From the cell containing the given text, extract its center point as [X, Y] coordinate. 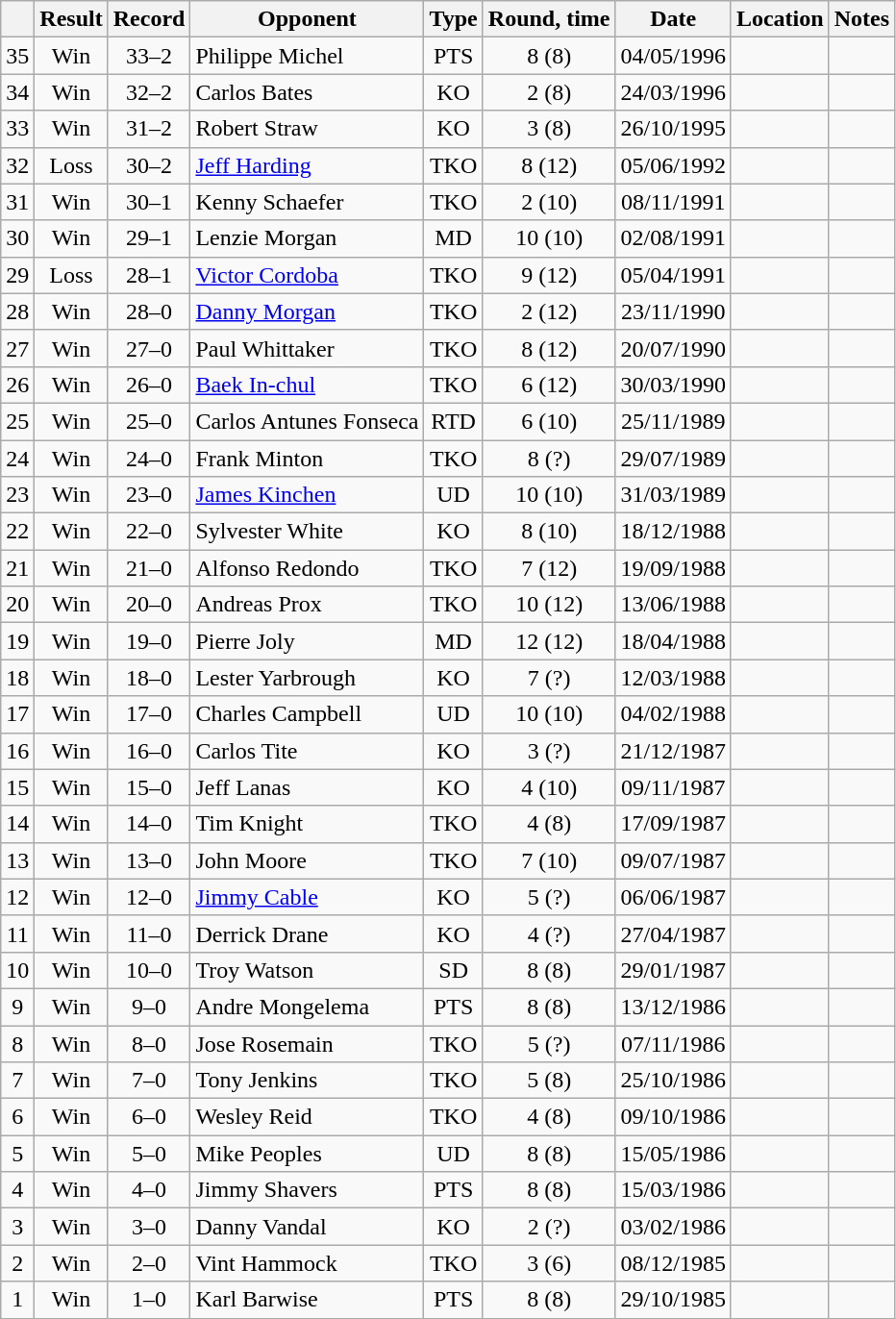
7–0 [149, 1081]
29–1 [149, 238]
21/12/1987 [673, 751]
Vint Hammock [308, 1263]
John Moore [308, 860]
2 [17, 1263]
27 [17, 348]
Tim Knight [308, 824]
Derrick Drane [308, 933]
Opponent [308, 19]
25/11/1989 [673, 421]
3–0 [149, 1227]
Andreas Prox [308, 605]
9 (12) [549, 275]
08/12/1985 [673, 1263]
06/06/1987 [673, 897]
15/03/1986 [673, 1190]
Jimmy Cable [308, 897]
6–0 [149, 1117]
26 [17, 385]
9–0 [149, 1007]
Alfonso Redondo [308, 568]
James Kinchen [308, 495]
29 [17, 275]
Notes [861, 19]
09/10/1986 [673, 1117]
Result [71, 19]
4–0 [149, 1190]
05/04/1991 [673, 275]
7 [17, 1081]
29/07/1989 [673, 459]
17/09/1987 [673, 824]
17 [17, 714]
4 (10) [549, 787]
RTD [454, 421]
15–0 [149, 787]
4 (?) [549, 933]
19 [17, 641]
16–0 [149, 751]
2 (?) [549, 1227]
2 (8) [549, 92]
12/03/1988 [673, 678]
26/10/1995 [673, 129]
4 [17, 1190]
18–0 [149, 678]
Charles Campbell [308, 714]
8–0 [149, 1043]
8 (10) [549, 532]
Jimmy Shavers [308, 1190]
05/06/1992 [673, 165]
1 [17, 1300]
18/04/1988 [673, 641]
28–0 [149, 311]
25 [17, 421]
Record [149, 19]
5 [17, 1154]
09/07/1987 [673, 860]
20 [17, 605]
Pierre Joly [308, 641]
SD [454, 970]
32–2 [149, 92]
6 (12) [549, 385]
Wesley Reid [308, 1117]
26–0 [149, 385]
2–0 [149, 1263]
31–2 [149, 129]
04/05/1996 [673, 56]
25/10/1986 [673, 1081]
14 [17, 824]
07/11/1986 [673, 1043]
11 [17, 933]
Frank Minton [308, 459]
8 (?) [549, 459]
10–0 [149, 970]
Date [673, 19]
23–0 [149, 495]
Tony Jenkins [308, 1081]
Carlos Antunes Fonseca [308, 421]
30/03/1990 [673, 385]
2 (10) [549, 202]
5 (8) [549, 1081]
33–2 [149, 56]
34 [17, 92]
Victor Cordoba [308, 275]
5–0 [149, 1154]
30–2 [149, 165]
Mike Peoples [308, 1154]
Carlos Bates [308, 92]
Jose Rosemain [308, 1043]
27/04/1987 [673, 933]
Jeff Harding [308, 165]
27–0 [149, 348]
33 [17, 129]
23/11/1990 [673, 311]
03/02/1986 [673, 1227]
14–0 [149, 824]
13 [17, 860]
Kenny Schaefer [308, 202]
Baek In-chul [308, 385]
7 (10) [549, 860]
12–0 [149, 897]
Karl Barwise [308, 1300]
Location [780, 19]
Lester Yarbrough [308, 678]
7 (?) [549, 678]
20/07/1990 [673, 348]
13–0 [149, 860]
28 [17, 311]
04/02/1988 [673, 714]
31 [17, 202]
19–0 [149, 641]
15 [17, 787]
10 [17, 970]
12 (12) [549, 641]
13/12/1986 [673, 1007]
16 [17, 751]
20–0 [149, 605]
30 [17, 238]
13/06/1988 [673, 605]
6 (10) [549, 421]
08/11/1991 [673, 202]
32 [17, 165]
Philippe Michel [308, 56]
21 [17, 568]
19/09/1988 [673, 568]
23 [17, 495]
Troy Watson [308, 970]
25–0 [149, 421]
24/03/1996 [673, 92]
Paul Whittaker [308, 348]
Danny Morgan [308, 311]
12 [17, 897]
10 (12) [549, 605]
3 (?) [549, 751]
6 [17, 1117]
Round, time [549, 19]
Lenzie Morgan [308, 238]
21–0 [149, 568]
Robert Straw [308, 129]
35 [17, 56]
1–0 [149, 1300]
11–0 [149, 933]
17–0 [149, 714]
30–1 [149, 202]
22–0 [149, 532]
2 (12) [549, 311]
Andre Mongelema [308, 1007]
Jeff Lanas [308, 787]
24–0 [149, 459]
8 [17, 1043]
22 [17, 532]
28–1 [149, 275]
9 [17, 1007]
24 [17, 459]
29/10/1985 [673, 1300]
31/03/1989 [673, 495]
29/01/1987 [673, 970]
Sylvester White [308, 532]
18 [17, 678]
3 (6) [549, 1263]
3 (8) [549, 129]
7 (12) [549, 568]
Carlos Tite [308, 751]
3 [17, 1227]
Type [454, 19]
09/11/1987 [673, 787]
02/08/1991 [673, 238]
18/12/1988 [673, 532]
Danny Vandal [308, 1227]
15/05/1986 [673, 1154]
